Capture the cell that displays the provided text and extract its (X, Y) central coordinate. 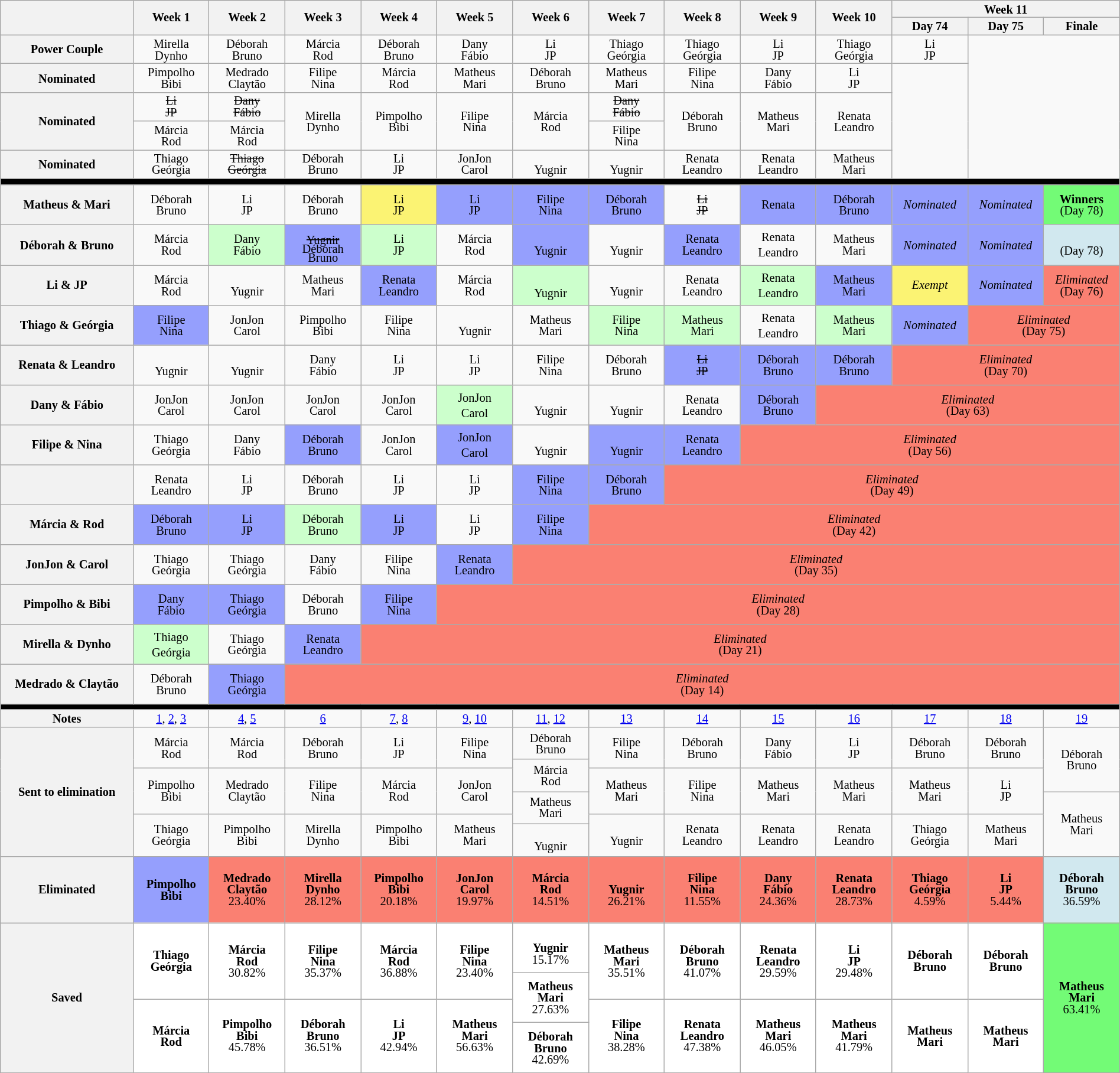
LiJP29.48% (854, 961)
FilipeNina23.40% (474, 961)
Week 1 (171, 17)
Week 3 (323, 17)
1, 2, 3 (171, 718)
Pimpolho & Bibi (67, 604)
Eliminated(Day 63) (968, 405)
Week 8 (702, 17)
Eliminated(Day 42) (854, 525)
FilipeNina11.55% (702, 889)
9, 10 (474, 718)
MatheusMari27.63% (551, 997)
7, 8 (399, 718)
17 (930, 718)
Day 75 (1005, 26)
MedradoClaytão23.40% (247, 889)
Dany & Fábio (67, 405)
Matheus & Mari (67, 204)
11, 12 (551, 718)
Eliminated(Day 70) (1005, 365)
MatheusMari41.79% (854, 1036)
Eliminated(Day 28) (778, 604)
FilipeNina38.28% (626, 1036)
Exempt (930, 285)
Day 74 (930, 26)
Week 6 (551, 17)
MárciaRod14.51% (551, 889)
RenataLeandro47.38% (702, 1036)
JonJon & Carol (67, 564)
Eliminated(Day 56) (930, 445)
6 (323, 718)
4, 5 (247, 718)
Yugnir26.21% (626, 889)
14 (702, 718)
DéborahBruno41.07% (702, 961)
Week 10 (854, 17)
DéborahBruno42.69% (551, 1047)
Eliminated (67, 889)
Renata & Leandro (67, 365)
PimpolhoBibi45.78% (247, 1036)
16 (854, 718)
Eliminated(Day 35) (816, 564)
DanyFábio24.36% (778, 889)
Eliminated(Day 49) (892, 485)
(Day 78) (1082, 245)
LiJP42.94% (399, 1036)
Filipe & Nina (67, 445)
Week 11 (1005, 8)
MárciaRod30.82% (247, 961)
Power Couple (67, 50)
LiJP5.44% (1005, 889)
Saved (67, 997)
JonJonCarol19.97% (474, 889)
Thiago & Geórgia (67, 325)
PimpolhoBibi20.18% (399, 889)
Week 7 (626, 17)
MatheusMari56.63% (474, 1036)
Li & JP (67, 285)
Medrado & Claytão (67, 684)
ThiagoGeórgia4.59% (930, 889)
Eliminated(Day 21) (740, 644)
DéborahBruno36.59% (1082, 889)
Sent to elimination (67, 792)
Winners(Day 78) (1082, 204)
18 (1005, 718)
FilipeNina35.37% (323, 961)
YugnirDéborahBruno (323, 245)
RenataLeandro28.73% (854, 889)
Eliminated(Day 75) (1043, 325)
Márcia & Rod (67, 525)
MatheusMari63.41% (1082, 997)
MirellaDynho28.12% (323, 889)
DéborahBruno36.51% (323, 1036)
Mirella & Dynho (67, 644)
Eliminated(Day 14) (702, 684)
19 (1082, 718)
Week 2 (247, 17)
Week 4 (399, 17)
Notes (67, 718)
Eliminated(Day 76) (1082, 285)
Finale (1082, 26)
MatheusMari46.05% (778, 1036)
Renata (778, 204)
15 (778, 718)
Yugnir15.17% (551, 948)
13 (626, 718)
Déborah & Bruno (67, 245)
MatheusMari35.51% (626, 961)
MárciaRod36.88% (399, 961)
Week 9 (778, 17)
RenataLeandro29.59% (778, 961)
Week 5 (474, 17)
